Locate the cell with the specified text and output its [x, y] center coordinate. 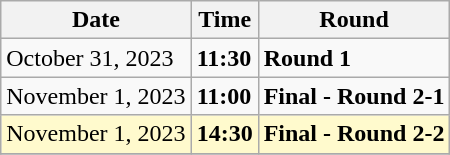
Final - Round 2-2 [354, 134]
14:30 [224, 134]
Round [354, 20]
October 31, 2023 [96, 58]
11:30 [224, 58]
11:00 [224, 96]
Date [96, 20]
Time [224, 20]
Round 1 [354, 58]
Final - Round 2-1 [354, 96]
